For the text-containing cell, return its midpoint in [x, y] coordinate format. 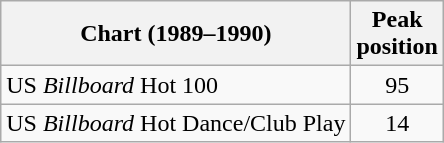
US Billboard Hot Dance/Club Play [176, 123]
Peakposition [397, 34]
Chart (1989–1990) [176, 34]
14 [397, 123]
US Billboard Hot 100 [176, 85]
95 [397, 85]
